Output the (x, y) coordinate of the center of the cell containing the given text.  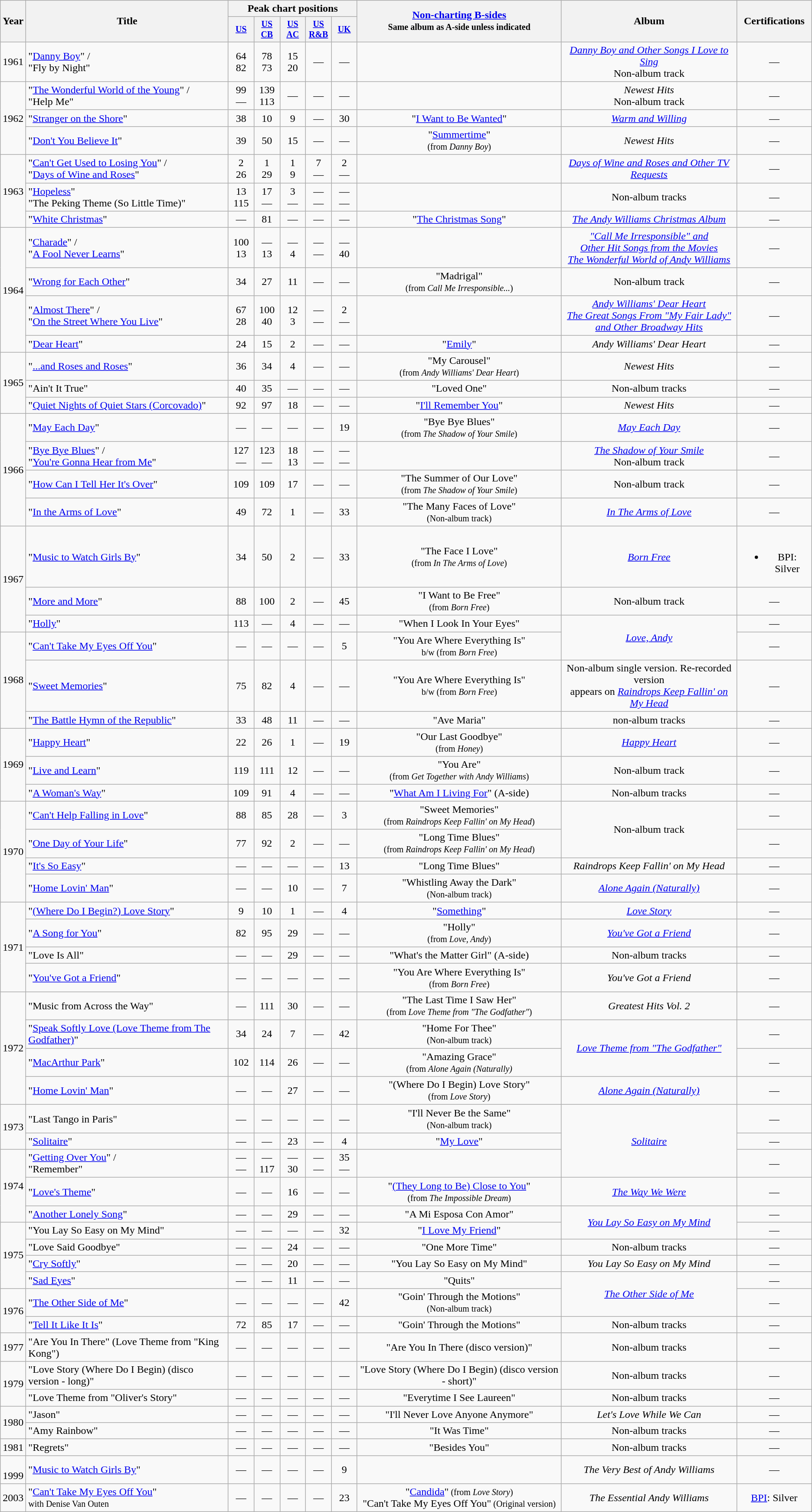
Raindrops Keep Fallin' on My Head (649, 866)
75 (241, 686)
Non-charting B-sidesSame album as A-side unless indicated (459, 21)
"My Love" (459, 1141)
"Whistling Away the Dark"(Non-album track) (459, 888)
The Other Side of Me (649, 1294)
—117 (267, 1163)
12 (292, 770)
Greatest Hits Vol. 2 (649, 1005)
"The Last Time I Saw Her"(from Love Theme from "The Godfather") (459, 1005)
"I Want to Be Free"(from Born Free) (459, 601)
Title (127, 21)
13115 (241, 197)
"A Song for You" (127, 933)
"May Each Day" (127, 428)
—30 (292, 1163)
"Candida" (from Love Story)"Can't Take My Eyes Off You" (Original version) (459, 1498)
"I'll Remember You" (459, 405)
"Getting Over You" /"Remember" (127, 1163)
1966 (13, 470)
US (241, 29)
5 (344, 646)
1969 (13, 765)
"You Are"(from Get Together with Andy Williams) (459, 770)
1999 (13, 1469)
129 (267, 169)
"Bye Bye Blues" /"You're Gonna Hear from Me" (127, 455)
1981 (13, 1447)
"Wrong for Each Other" (127, 282)
The Shadow of Your SmileNon-album track (649, 455)
102 (241, 1063)
"Last Tango in Paris" (127, 1119)
Year (13, 21)
127— (241, 455)
10040 (267, 316)
Born Free (649, 556)
226 (241, 169)
The Essential Andy Williams (649, 1498)
Warm and Willing (649, 118)
"How Can I Tell Her It's Over" (127, 484)
1964 (13, 290)
6482 (241, 62)
1971 (13, 947)
3— (292, 197)
"The Other Side of Me" (127, 1302)
"Loved One" (459, 389)
1962 (13, 118)
1980 (13, 1423)
"MacArthur Park" (127, 1063)
1979 (13, 1384)
"The Face I Love"(from In The Arms of Love) (459, 556)
"A Woman's Way" (127, 793)
1968 (13, 680)
"Love Theme from "Oliver's Story" (127, 1398)
123 (292, 316)
USCB (267, 29)
1965 (13, 383)
Peak chart positions (292, 9)
100 (267, 601)
"You've Got a Friend" (127, 978)
1977 (13, 1347)
"One Day of Your Life" (127, 843)
16 (292, 1192)
13 (344, 866)
"Happy Heart" (127, 743)
6728 (241, 316)
"Ave Maria" (459, 720)
"A Mi Esposa Con Amor" (459, 1214)
Love, Andy (649, 638)
2003 (13, 1498)
UK (344, 29)
7873 (267, 62)
"The Many Faces of Love"(Non-album track) (459, 512)
"My Carousel"(from Andy Williams' Dear Heart) (459, 366)
"Amy Rainbow" (127, 1431)
36 (241, 366)
"Charade" /"A Fool Never Learns" (127, 248)
"Almost There" /"On the Street Where You Live" (127, 316)
113 (241, 624)
"Can't Take My Eyes Off You"with Denise Van Outen (127, 1498)
"I'll Never Be the Same"(Non-album track) (459, 1119)
22 (241, 743)
Newest HitsNon-album track (649, 95)
The Andy Williams Christmas Album (649, 219)
28 (292, 815)
1967 (13, 579)
1972 (13, 1048)
"Tell It Like It Is" (127, 1325)
Andy Williams' Dear HeartThe Great Songs From "My Fair Lady"and Other Broadway Hits (649, 316)
"What's the Matter Girl" (A-side) (459, 955)
"Summertime"(from Danny Boy) (459, 141)
35— (344, 1163)
99— (241, 95)
81 (267, 219)
"Don't You Believe It" (127, 141)
123— (267, 455)
"Home For Thee"(Non-album track) (459, 1034)
"Danny Boy" /"Fly by Night" (127, 62)
"Amazing Grace"(from Alone Again (Naturally) (459, 1063)
40 (241, 389)
"Another Lonely Song" (127, 1214)
"Cry Softly" (127, 1263)
114 (267, 1063)
77 (241, 843)
"Quits" (459, 1280)
"Long Time Blues" (459, 866)
Album (649, 21)
"When I Look In Your Eyes" (459, 624)
Andy Williams' Dear Heart (649, 344)
"Holly" (127, 624)
48 (267, 720)
"Sweet Memories"(from Raindrops Keep Fallin' on My Head) (459, 815)
"Regrets" (127, 1447)
"Emily" (459, 344)
91 (267, 793)
"Are You In There" (Love Theme from "King Kong") (127, 1347)
Solitaire (649, 1141)
"Love Said Goodbye" (127, 1247)
"Ain't It True" (127, 389)
"What Am I Living For" (A-side) (459, 793)
49 (241, 512)
"Can't Help Falling in Love" (127, 815)
"I Want to Be Wanted" (459, 118)
In The Arms of Love (649, 512)
"One More Time" (459, 1247)
Let's Love While We Can (649, 1414)
"The Christmas Song" (459, 219)
3 (344, 815)
"Can't Get Used to Losing You" /"Days of Wine and Roses" (127, 169)
"Something" (459, 910)
Danny Boy and Other Songs I Love to SingNon-album track (649, 62)
"Besides You" (459, 1447)
"Bye Bye Blues"(from The Shadow of Your Smile) (459, 428)
Happy Heart (649, 743)
"Solitaire" (127, 1141)
"Can't Take My Eyes Off You" (127, 646)
32 (344, 1231)
1520 (292, 62)
"You Are Where Everything Is"(from Born Free) (459, 978)
7— (318, 169)
"The Summer of Our Love"(from The Shadow of Your Smile) (459, 484)
—13 (267, 248)
"Dear Heart" (127, 344)
May Each Day (649, 428)
39 (241, 141)
Days of Wine and Roses and Other TV Requests (649, 169)
95 (267, 933)
"Speak Softly Love (Love Theme from The Godfather)" (127, 1034)
Non-album single version. Re-recorded versionappears on Raindrops Keep Fallin' on My Head (649, 686)
"It's So Easy" (127, 866)
"Madrigal"(from Call Me Irresponsible...) (459, 282)
17— (267, 197)
45 (344, 601)
"In the Arms of Love" (127, 512)
"Long Time Blues"(from Raindrops Keep Fallin' on My Head) (459, 843)
"Call Me Irresponsible" andOther Hit Songs from the MoviesThe Wonderful World of Andy Williams (649, 248)
—40 (344, 248)
"(They Long to Be) Close to You"(from The Impossible Dream) (459, 1192)
1974 (13, 1186)
"I'll Never Love Anyone Anymore" (459, 1414)
USAC (292, 29)
"Are You In There (disco version)" (459, 1347)
1963 (13, 191)
"It Was Time" (459, 1431)
"Sweet Memories" (127, 686)
"Holly"(from Love, Andy) (459, 933)
"Hopeless""The Peking Theme (So Little Time)" (127, 197)
1961 (13, 62)
38 (241, 118)
"Love Story (Where Do I Begin) (disco version - long)" (127, 1375)
"Everytime I See Laureen" (459, 1398)
"Love's Theme" (127, 1192)
1975 (13, 1255)
"Sad Eyes" (127, 1280)
1813 (292, 455)
"Goin' Through the Motions"(Non-album track) (459, 1302)
"Music from Across the Way" (127, 1005)
"The Battle Hymn of the Republic" (127, 720)
1970 (13, 852)
non-album tracks (649, 720)
18 (292, 405)
"Love Story (Where Do I Begin) (disco version - short)" (459, 1375)
"More and More" (127, 601)
139113 (267, 95)
20 (292, 1263)
"Love Is All" (127, 955)
Certifications (775, 21)
35 (267, 389)
"Jason" (127, 1414)
97 (267, 405)
"Our Last Goodbye"(from Honey) (459, 743)
USR&B (318, 29)
Love Theme from "The Godfather" (649, 1048)
10013 (241, 248)
1976 (13, 1311)
"White Christmas" (127, 219)
"I Love My Friend" (459, 1231)
The Way We Were (649, 1192)
119 (241, 770)
"(Where Do I Begin?) Love Story" (127, 910)
"The Wonderful World of the Young" /"Help Me" (127, 95)
The Very Best of Andy Williams (649, 1469)
"Goin' Through the Motions" (459, 1325)
Love Story (649, 910)
"Live and Learn" (127, 770)
"(Where Do I Begin) Love Story"(from Love Story) (459, 1090)
—4 (292, 248)
1973 (13, 1127)
"...and Roses and Roses" (127, 366)
"Quiet Nights of Quiet Stars (Corcovado)" (127, 405)
"Stranger on the Shore" (127, 118)
